Locate the cell with the specified text and output its (X, Y) center coordinate. 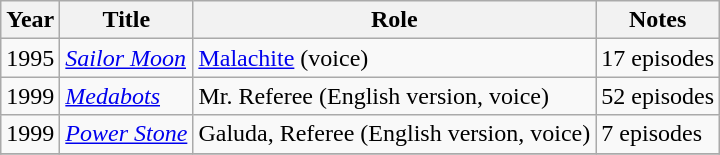
52 episodes (658, 96)
Notes (658, 20)
Power Stone (126, 134)
17 episodes (658, 58)
Mr. Referee (English version, voice) (394, 96)
Title (126, 20)
Malachite (voice) (394, 58)
7 episodes (658, 134)
Year (30, 20)
Role (394, 20)
Sailor Moon (126, 58)
Galuda, Referee (English version, voice) (394, 134)
Medabots (126, 96)
1995 (30, 58)
